Pinpoint the cell where the given text exists, returning its [x, y] midpoint coordinate. 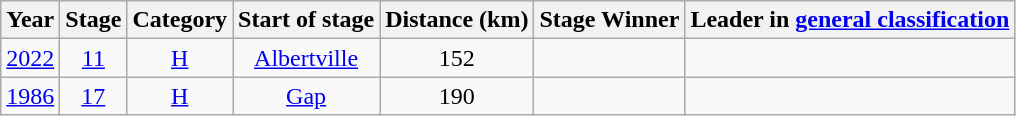
Year [30, 20]
Leader in general classification [850, 20]
Distance (km) [457, 20]
Albertville [306, 58]
17 [94, 96]
Stage [94, 20]
11 [94, 58]
Stage Winner [610, 20]
Gap [306, 96]
Category [180, 20]
1986 [30, 96]
190 [457, 96]
152 [457, 58]
2022 [30, 58]
Start of stage [306, 20]
